Search for the cell housing the specified text and yield its [X, Y] center coordinate. 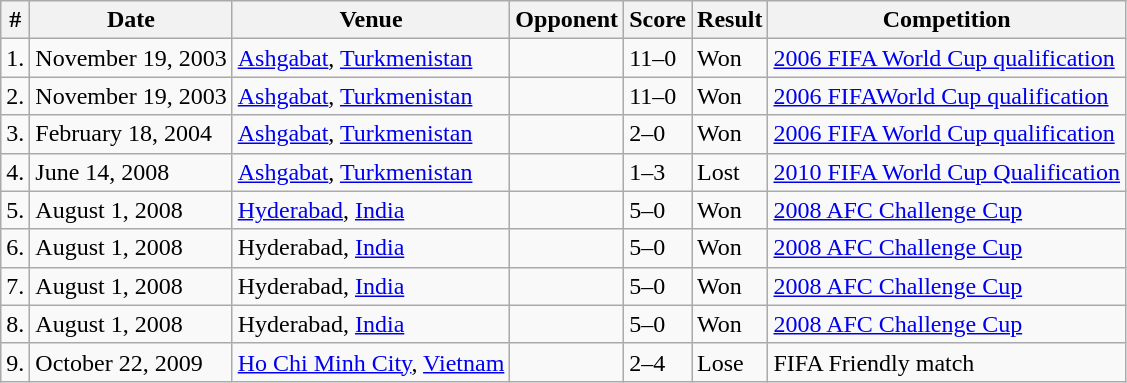
Date [131, 20]
2006 FIFAWorld Cup qualification [947, 96]
2. [16, 96]
June 14, 2008 [131, 172]
7. [16, 286]
6. [16, 248]
3. [16, 134]
Opponent [567, 20]
Competition [947, 20]
FIFA Friendly match [947, 362]
Lose [730, 362]
# [16, 20]
February 18, 2004 [131, 134]
Result [730, 20]
9. [16, 362]
2–4 [658, 362]
2–0 [658, 134]
4. [16, 172]
Ho Chi Minh City, Vietnam [371, 362]
October 22, 2009 [131, 362]
1–3 [658, 172]
Score [658, 20]
8. [16, 324]
2010 FIFA World Cup Qualification [947, 172]
5. [16, 210]
Venue [371, 20]
1. [16, 58]
Lost [730, 172]
